Output the [x, y] coordinate of the center of the cell containing the given text.  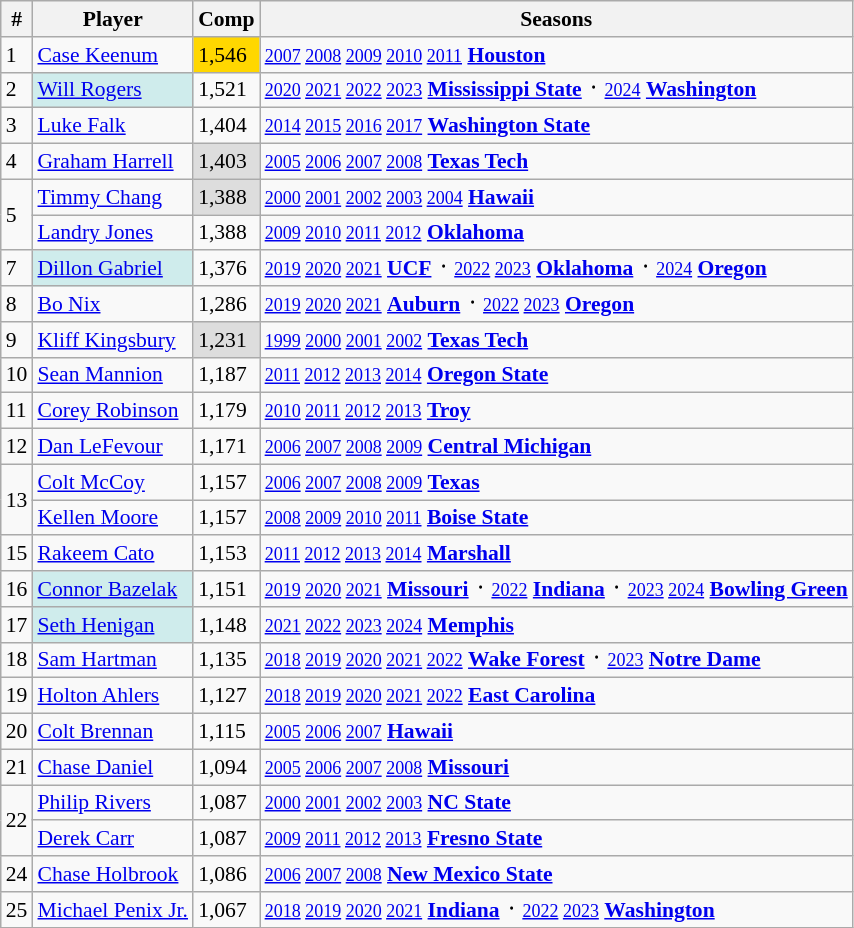
19 [17, 696]
2011 2012 2013 2014 Marshall [556, 554]
2021 2022 2023 2024 Memphis [556, 625]
Landry Jones [112, 233]
2019 2020 2021 Missouri ᛫ 2022 Indiana ᛫ 2023 2024 Bowling Green [556, 589]
2005 2006 2007 Hawaii [556, 732]
2008 2009 2010 2011 Boise State [556, 518]
1,151 [226, 589]
2014 2015 2016 2017 Washington State [556, 126]
7 [17, 269]
2000 2001 2002 2003 2004 Hawaii [556, 197]
2 [17, 90]
2018 2019 2020 2021 2022 East Carolina [556, 696]
Dan LeFevour [112, 447]
2000 2001 2002 2003 NC State [556, 803]
25 [17, 910]
Player [112, 19]
2005 2006 2007 2008 Texas Tech [556, 162]
Dillon Gabriel [112, 269]
Seth Henigan [112, 625]
Seasons [556, 19]
1,094 [226, 767]
Rakeem Cato [112, 554]
2007 2008 2009 2010 2011 Houston [556, 55]
21 [17, 767]
Comp [226, 19]
1,115 [226, 732]
Philip Rivers [112, 803]
1,135 [226, 660]
Chase Daniel [112, 767]
Connor Bazelak [112, 589]
10 [17, 375]
13 [17, 500]
8 [17, 304]
1,086 [226, 874]
2020 2021 2022 2023 Mississippi State ᛫ 2024 Washington [556, 90]
Corey Robinson [112, 411]
11 [17, 411]
Sam Hartman [112, 660]
1,231 [226, 340]
Bo Nix [112, 304]
2006 2007 2008 2009 Texas [556, 482]
2018 2019 2020 2021 2022 Wake Forest ᛫ 2023 Notre Dame [556, 660]
Colt Brennan [112, 732]
Derek Carr [112, 839]
# [17, 19]
1,127 [226, 696]
1999 2000 2001 2002 Texas Tech [556, 340]
24 [17, 874]
1,187 [226, 375]
2011 2012 2013 2014 Oregon State [556, 375]
15 [17, 554]
2018 2019 2020 2021 Indiana ᛫ 2022 2023 Washington [556, 910]
Graham Harrell [112, 162]
12 [17, 447]
17 [17, 625]
1,546 [226, 55]
Holton Ahlers [112, 696]
Case Keenum [112, 55]
Michael Penix Jr. [112, 910]
1,403 [226, 162]
20 [17, 732]
4 [17, 162]
Luke Falk [112, 126]
9 [17, 340]
Timmy Chang [112, 197]
2009 2010 2011 2012 Oklahoma [556, 233]
2019 2020 2021 Auburn ᛫ 2022 2023 Oregon [556, 304]
22 [17, 820]
3 [17, 126]
1,067 [226, 910]
2019 2020 2021 UCF ᛫ 2022 2023 Oklahoma ᛫ 2024 Oregon [556, 269]
2006 2007 2008 2009 Central Michigan [556, 447]
2010 2011 2012 2013 Troy [556, 411]
1,521 [226, 90]
1,171 [226, 447]
1 [17, 55]
Sean Mannion [112, 375]
Chase Holbrook [112, 874]
2005 2006 2007 2008 Missouri [556, 767]
Kellen Moore [112, 518]
1,179 [226, 411]
1,153 [226, 554]
1,286 [226, 304]
1,376 [226, 269]
1,148 [226, 625]
16 [17, 589]
2006 2007 2008 New Mexico State [556, 874]
Kliff Kingsbury [112, 340]
Colt McCoy [112, 482]
2009 2011 2012 2013 Fresno State [556, 839]
18 [17, 660]
5 [17, 214]
Will Rogers [112, 90]
1,404 [226, 126]
